Detect which cell encompasses the target text, then output its (x, y) center coordinate. 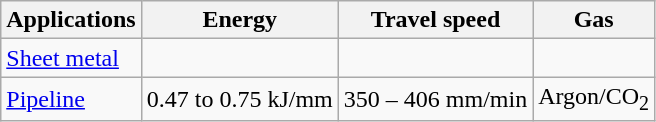
Pipeline (71, 99)
Gas (594, 20)
Applications (71, 20)
Argon/CO2 (594, 99)
Travel speed (435, 20)
Sheet metal (71, 58)
350 – 406 mm/min (435, 99)
Energy (240, 20)
0.47 to 0.75 kJ/mm (240, 99)
